Locate the cell with the specified text and output its [x, y] center coordinate. 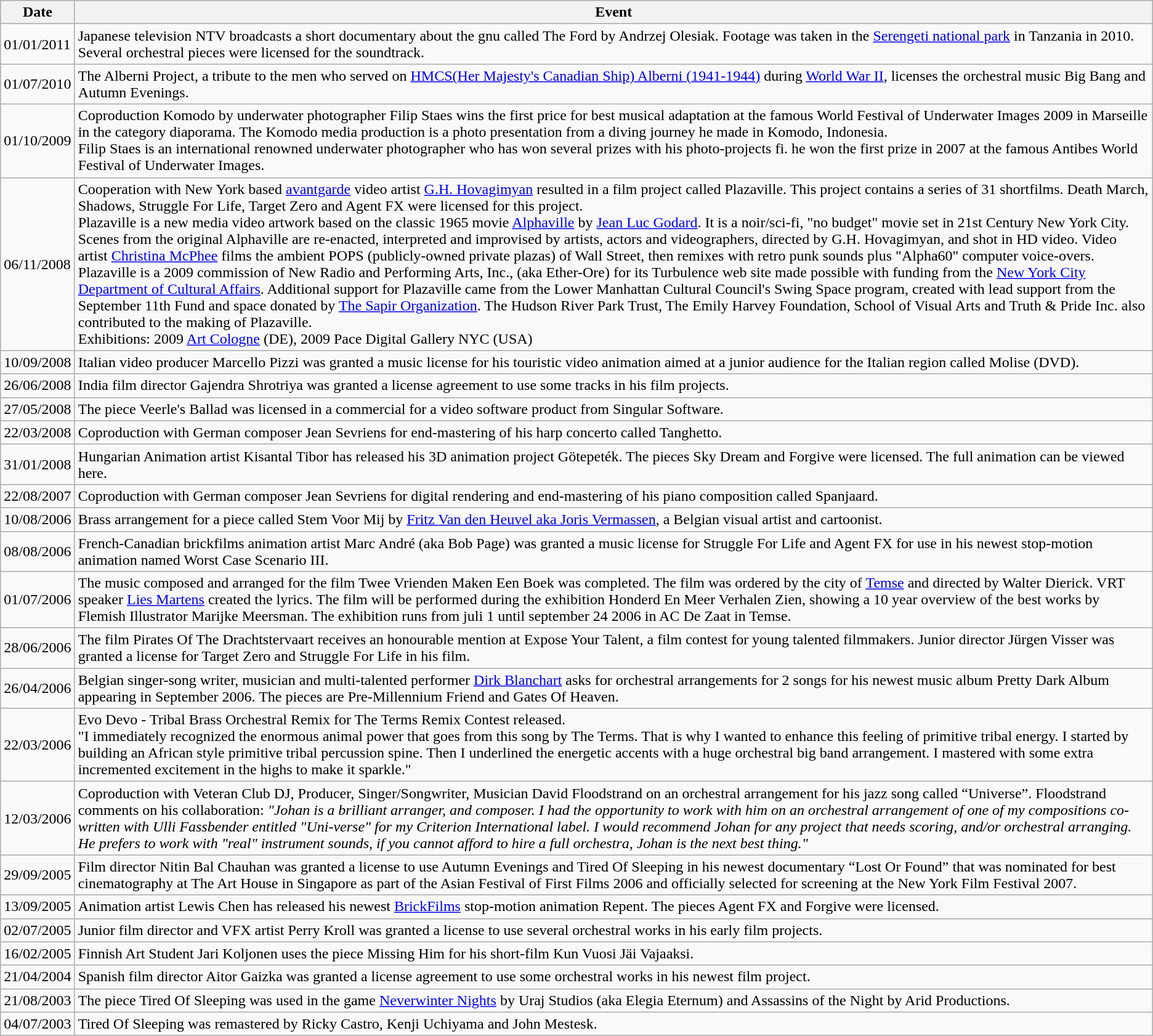
12/03/2006 [38, 818]
10/08/2006 [38, 519]
10/09/2008 [38, 362]
02/07/2005 [38, 930]
Junior film director and VFX artist Perry Kroll was granted a license to use several orchestral works in his early film projects. [613, 930]
Coproduction with German composer Jean Sevriens for digital rendering and end-mastering of his piano composition called Spanjaard. [613, 496]
01/07/2010 [38, 84]
04/07/2003 [38, 1024]
Animation artist Lewis Chen has released his newest BrickFilms stop-motion animation Repent. The pieces Agent FX and Forgive were licensed. [613, 907]
01/01/2011 [38, 44]
Finnish Art Student Jari Koljonen uses the piece Missing Him for his short-film Kun Vuosi Jäi Vajaaksi. [613, 953]
Spanish film director Aitor Gaizka was granted a license agreement to use some orchestral works in his newest film project. [613, 977]
01/07/2006 [38, 600]
28/06/2006 [38, 648]
22/03/2006 [38, 745]
India film director Gajendra Shrotriya was granted a license agreement to use some tracks in his film projects. [613, 386]
29/09/2005 [38, 875]
Event [613, 12]
27/05/2008 [38, 409]
13/09/2005 [38, 907]
Brass arrangement for a piece called Stem Voor Mij by Fritz Van den Heuvel aka Joris Vermassen, a Belgian visual artist and cartoonist. [613, 519]
21/08/2003 [38, 1000]
01/10/2009 [38, 140]
22/08/2007 [38, 496]
26/04/2006 [38, 689]
31/01/2008 [38, 464]
21/04/2004 [38, 977]
26/06/2008 [38, 386]
08/08/2006 [38, 551]
22/03/2008 [38, 432]
Tired Of Sleeping was remastered by Ricky Castro, Kenji Uchiyama and John Mestesk. [613, 1024]
16/02/2005 [38, 953]
The piece Veerle's Ballad was licensed in a commercial for a video software product from Singular Software. [613, 409]
Date [38, 12]
Coproduction with German composer Jean Sevriens for end-mastering of his harp concerto called Tanghetto. [613, 432]
06/11/2008 [38, 264]
